Return the [X, Y] coordinate for the center point of the cell that contains the specified text.  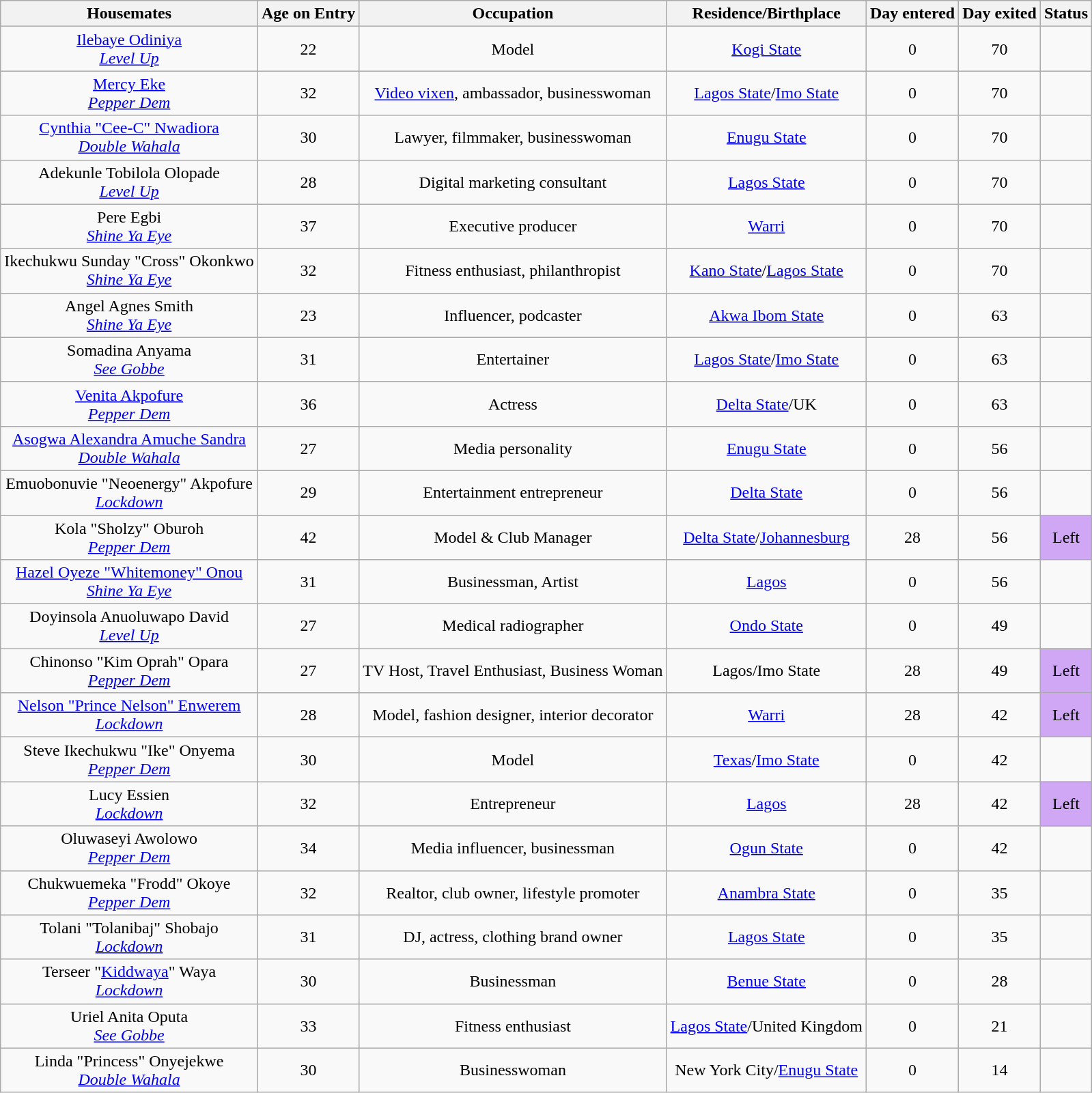
Businesswoman [513, 1070]
Kogi State [766, 49]
Terseer "Kiddwaya" WayaLockdown [130, 982]
Day exited [1000, 14]
Entertainer [513, 359]
34 [308, 848]
Kano State/Lagos State [766, 270]
Day entered [912, 14]
Lucy EssienLockdown [130, 804]
Pere EgbiShine Ya Eye [130, 227]
Age on Entry [308, 14]
Media influencer, businessman [513, 848]
22 [308, 49]
Executive producer [513, 227]
Angel Agnes SmithShine Ya Eye [130, 315]
Tolani "Tolanibaj" ShobajoLockdown [130, 937]
Lawyer, filmmaker, businesswoman [513, 138]
Delta State [766, 493]
Kola "Sholzy" OburohPepper Dem [130, 537]
Fitness enthusiast [513, 1025]
Fitness enthusiast, philanthropist [513, 270]
Nelson "Prince Nelson" EnweremLockdown [130, 715]
Realtor, club owner, lifestyle promoter [513, 893]
Delta State/UK [766, 404]
37 [308, 227]
DJ, actress, clothing brand owner [513, 937]
Occupation [513, 14]
Residence/Birthplace [766, 14]
Hazel Oyeze "Whitemoney" OnouShine Ya Eye [130, 582]
Businessman [513, 982]
Ondo State [766, 627]
Media personality [513, 448]
Housemates [130, 14]
Lagos State/United Kingdom [766, 1025]
Medical radiographer [513, 627]
Emuobonuvie "Neoenergy" AkpofureLockdown [130, 493]
23 [308, 315]
Ilebaye OdiniyaLevel Up [130, 49]
New York City/Enugu State [766, 1070]
Businessman, Artist [513, 582]
Texas/Imo State [766, 759]
Ogun State [766, 848]
Oluwaseyi AwolowoPepper Dem [130, 848]
14 [1000, 1070]
Model, fashion designer, interior decorator [513, 715]
Venita AkpofurePepper Dem [130, 404]
Lagos/Imo State [766, 670]
Doyinsola Anuoluwapo DavidLevel Up [130, 627]
Influencer, podcaster [513, 315]
33 [308, 1025]
Asogwa Alexandra Amuche SandraDouble Wahala [130, 448]
Entrepreneur [513, 804]
Akwa Ibom State [766, 315]
Model & Club Manager [513, 537]
21 [1000, 1025]
29 [308, 493]
Uriel Anita OputaSee Gobbe [130, 1025]
Actress [513, 404]
TV Host, Travel Enthusiast, Business Woman [513, 670]
Somadina AnyamaSee Gobbe [130, 359]
Linda "Princess" OnyejekweDouble Wahala [130, 1070]
Anambra State [766, 893]
Cynthia "Cee-C" NwadioraDouble Wahala [130, 138]
Adekunle Tobilola OlopadeLevel Up [130, 182]
Ikechukwu Sunday "Cross" OkonkwoShine Ya Eye [130, 270]
Chukwuemeka "Frodd" OkoyePepper Dem [130, 893]
Chinonso "Kim Oprah" OparaPepper Dem [130, 670]
Mercy EkePepper Dem [130, 93]
Video vixen, ambassador, businesswoman [513, 93]
Delta State/Johannesburg [766, 537]
Status [1065, 14]
36 [308, 404]
Benue State [766, 982]
Steve Ikechukwu "Ike" OnyemaPepper Dem [130, 759]
Digital marketing consultant [513, 182]
Entertainment entrepreneur [513, 493]
